Provide the [X, Y] coordinate of the cell's center where the given text is located.  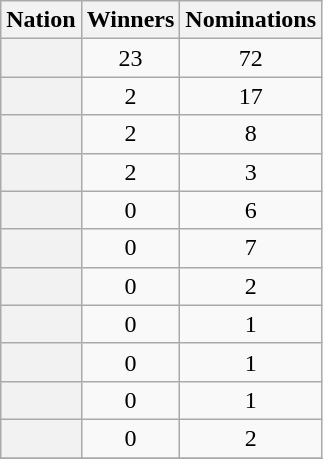
6 [251, 210]
Nominations [251, 20]
8 [251, 134]
72 [251, 58]
17 [251, 96]
7 [251, 248]
Winners [130, 20]
23 [130, 58]
3 [251, 172]
Nation [41, 20]
